Locate the cell with the specified text and output its [X, Y] center coordinate. 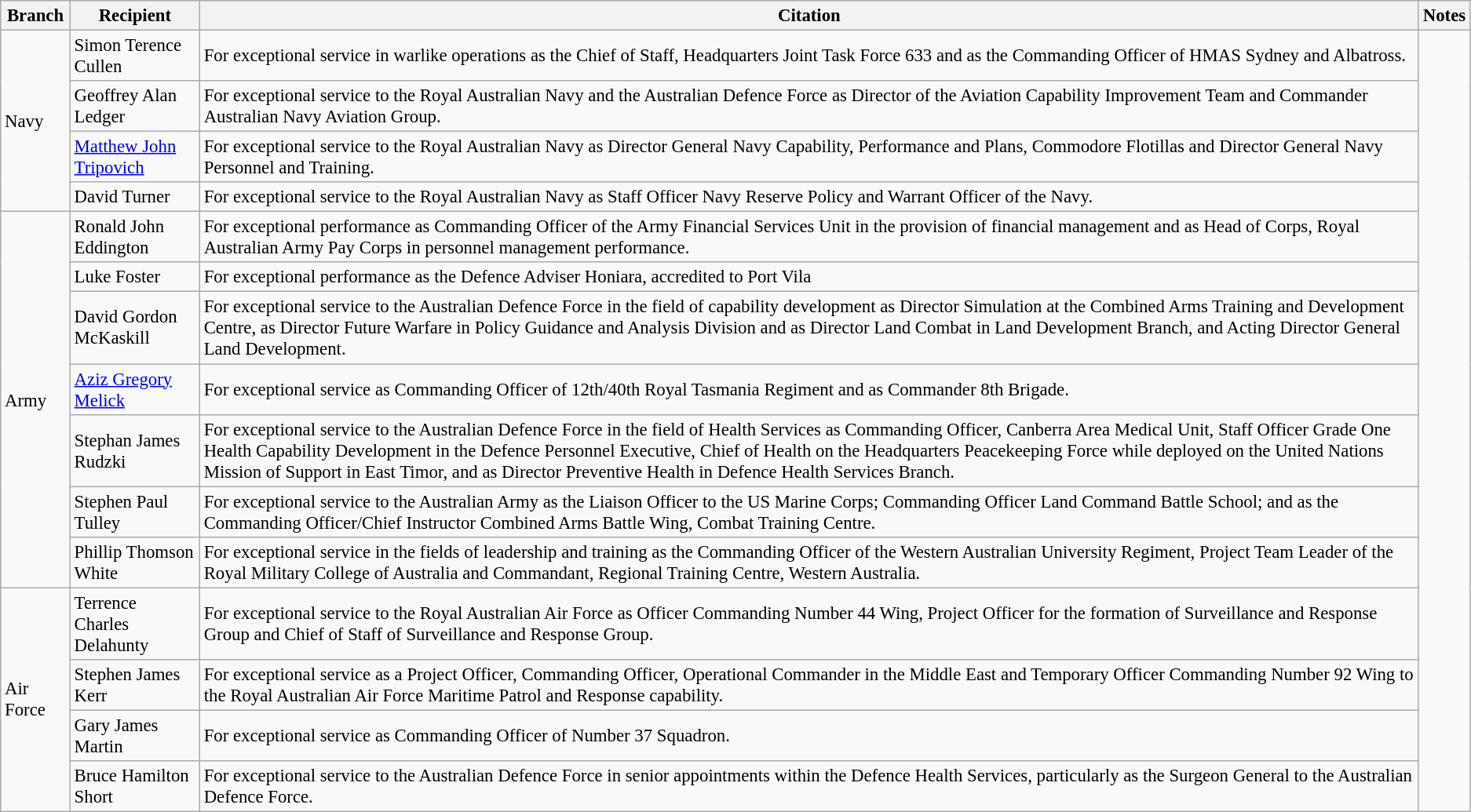
For exceptional service as Commanding Officer of Number 37 Squadron. [809, 736]
Geoffrey Alan Ledger [135, 107]
Ronald John Eddington [135, 237]
Simon Terence Cullen [135, 56]
Stephen Paul Tulley [135, 512]
Army [36, 400]
Stephen James Kerr [135, 686]
Citation [809, 16]
For exceptional performance as the Defence Adviser Honiara, accredited to Port Vila [809, 277]
Matthew John Tripovich [135, 157]
Recipient [135, 16]
Air Force [36, 700]
David Turner [135, 197]
Branch [36, 16]
Stephan James Rudzki [135, 450]
For exceptional service as Commanding Officer of 12th/40th Royal Tasmania Regiment and as Commander 8th Brigade. [809, 389]
Luke Foster [135, 277]
For exceptional service to the Royal Australian Navy as Staff Officer Navy Reserve Policy and Warrant Officer of the Navy. [809, 197]
Bruce Hamilton Short [135, 786]
David Gordon McKaskill [135, 328]
Navy [36, 121]
Gary James Martin [135, 736]
Terrence Charles Delahunty [135, 624]
Aziz Gregory Melick [135, 389]
Notes [1444, 16]
Phillip Thomson White [135, 562]
